Scan for the cell matching the given text and deliver its [X, Y] coordinate at center. 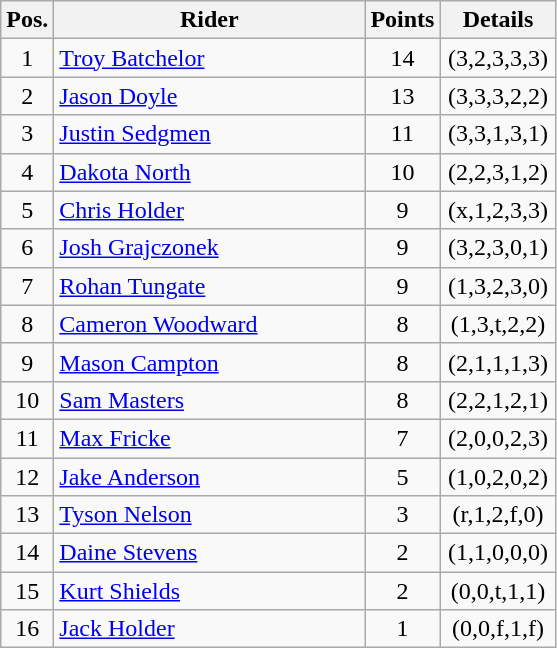
(2,2,3,1,2) [498, 172]
15 [28, 591]
12 [28, 477]
Troy Batchelor [210, 58]
(1,1,0,0,0) [498, 553]
Sam Masters [210, 400]
(0,0,f,1,f) [498, 629]
Mason Campton [210, 362]
Dakota North [210, 172]
Pos. [28, 20]
Rohan Tungate [210, 286]
Cameron Woodward [210, 324]
6 [28, 248]
(1,3,t,2,2) [498, 324]
Tyson Nelson [210, 515]
Max Fricke [210, 438]
Jason Doyle [210, 96]
(2,1,1,1,3) [498, 362]
(3,2,3,3,3) [498, 58]
Daine Stevens [210, 553]
(3,3,1,3,1) [498, 134]
Points [402, 20]
Justin Sedgmen [210, 134]
Josh Grajczonek [210, 248]
Rider [210, 20]
Kurt Shields [210, 591]
(1,0,2,0,2) [498, 477]
Jack Holder [210, 629]
4 [28, 172]
Chris Holder [210, 210]
(3,3,3,2,2) [498, 96]
(2,0,0,2,3) [498, 438]
(x,1,2,3,3) [498, 210]
(1,3,2,3,0) [498, 286]
Jake Anderson [210, 477]
(2,2,1,2,1) [498, 400]
(3,2,3,0,1) [498, 248]
(0,0,t,1,1) [498, 591]
16 [28, 629]
(r,1,2,f,0) [498, 515]
Details [498, 20]
